Extract the [X, Y] coordinate from the center of the cell holding the provided text.  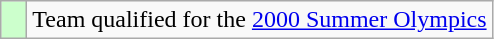
Team qualified for the 2000 Summer Olympics [260, 20]
